Scan for the cell matching the given text and deliver its (X, Y) coordinate at center. 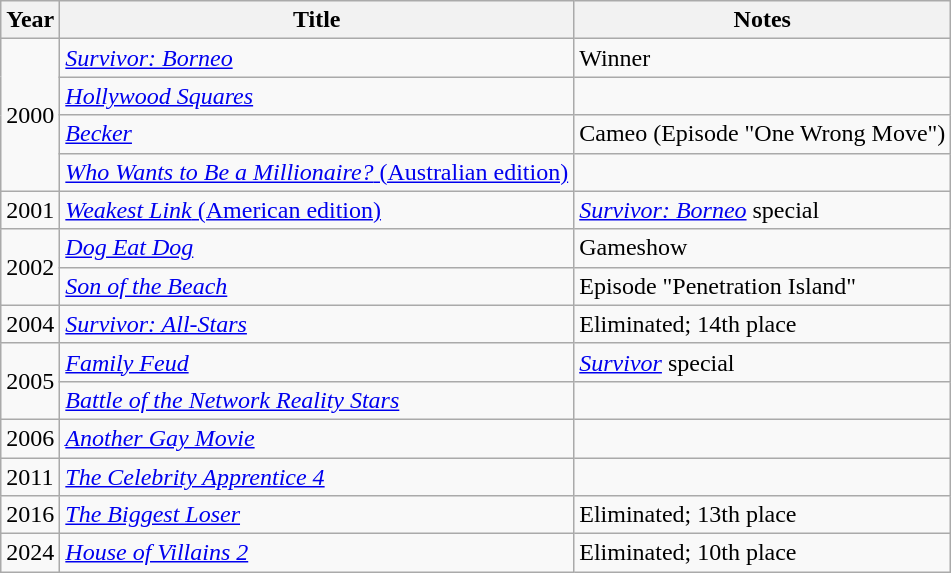
2000 (30, 115)
Notes (762, 20)
2016 (30, 515)
The Celebrity Apprentice 4 (317, 477)
Title (317, 20)
Dog Eat Dog (317, 248)
Survivor: Borneo (317, 58)
Eliminated; 13th place (762, 515)
Who Wants to Be a Millionaire? (Australian edition) (317, 172)
House of Villains 2 (317, 553)
Year (30, 20)
Another Gay Movie (317, 438)
2002 (30, 267)
2005 (30, 381)
Family Feud (317, 362)
Episode "Penetration Island" (762, 286)
Gameshow (762, 248)
2001 (30, 210)
Survivor: All-Stars (317, 324)
2006 (30, 438)
Eliminated; 10th place (762, 553)
Survivor special (762, 362)
Survivor: Borneo special (762, 210)
Son of the Beach (317, 286)
Weakest Link (American edition) (317, 210)
The Biggest Loser (317, 515)
Winner (762, 58)
Hollywood Squares (317, 96)
2024 (30, 553)
Battle of the Network Reality Stars (317, 400)
Becker (317, 134)
2011 (30, 477)
Cameo (Episode "One Wrong Move") (762, 134)
Eliminated; 14th place (762, 324)
2004 (30, 324)
